From the cell containing the given text, extract its center point as (X, Y) coordinate. 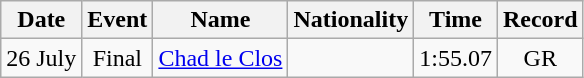
1:55.07 (456, 58)
Final (118, 58)
Date (42, 20)
Time (456, 20)
Name (220, 20)
GR (540, 58)
Record (540, 20)
Event (118, 20)
Nationality (351, 20)
Chad le Clos (220, 58)
26 July (42, 58)
